For the text-containing cell, return its midpoint in [X, Y] coordinate format. 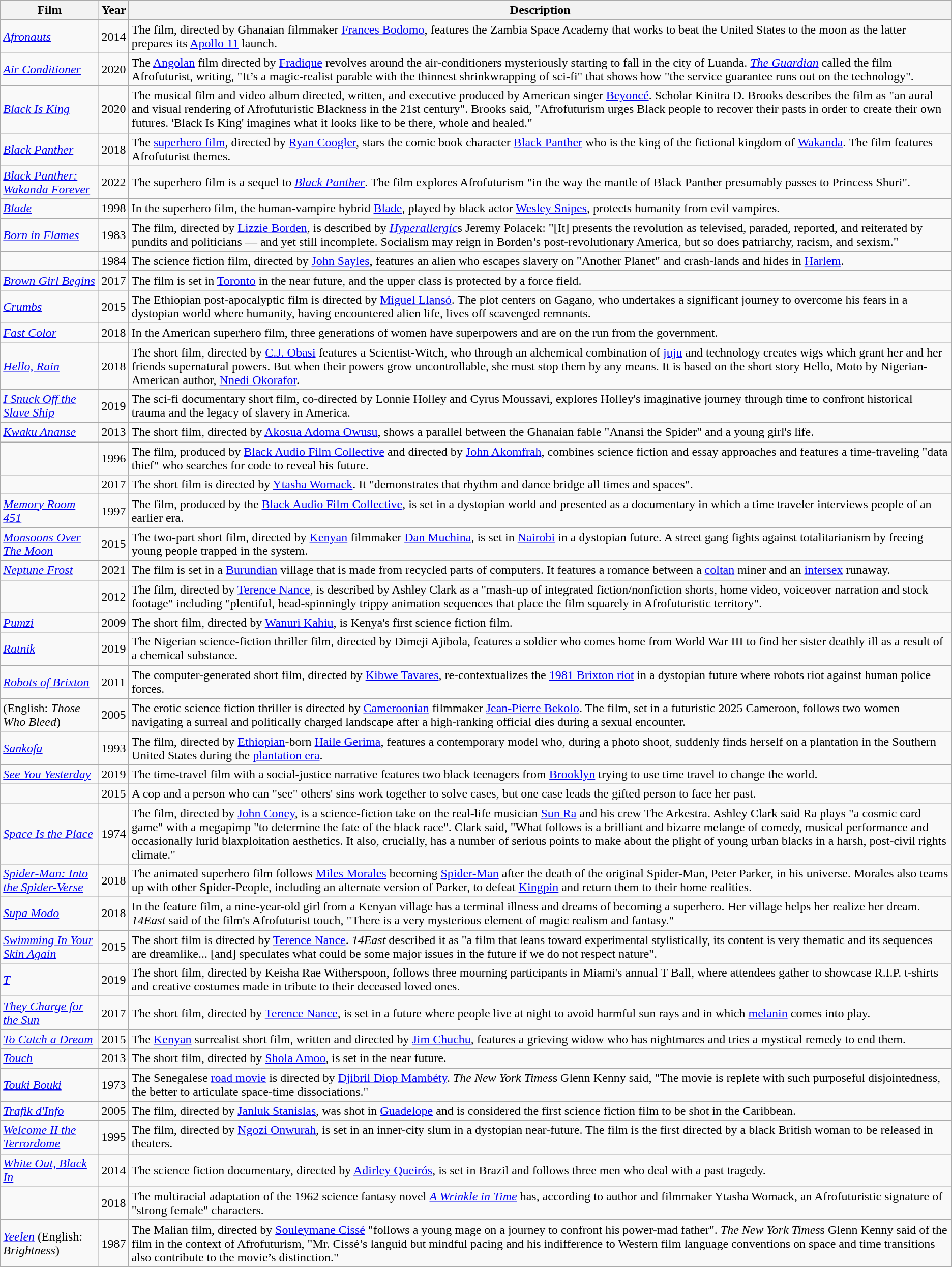
Ratnik [50, 649]
To Catch a Dream [50, 1039]
I Snuck Off the Slave Ship [50, 406]
Yeelen (English: Brightness) [50, 1243]
The short film, directed by Wanuri Kahiu, is Kenya's first science fiction film. [540, 623]
2021 [114, 570]
Supa Modo [50, 914]
1997 [114, 511]
(English: Those Who Bleed) [50, 715]
1987 [114, 1243]
2011 [114, 682]
Air Conditioner [50, 69]
Description [540, 10]
1995 [114, 1137]
The film is set in Toronto in the near future, and the upper class is protected by a force field. [540, 280]
See You Yesterday [50, 774]
1998 [114, 209]
In the American superhero film, three generations of women have superpowers and are on the run from the government. [540, 333]
The film, directed by Janluk Stanislas, was shot in Guadelope and is considered the first science fiction film to be shot in the Caribbean. [540, 1111]
Robots of Brixton [50, 682]
A cop and a person who can "see" others' sins work together to solve cases, but one case leads the gifted person to face her past. [540, 793]
Neptune Frost [50, 570]
They Charge for the Sun [50, 1013]
Blade [50, 209]
Swimming In Your Skin Again [50, 947]
The short film, directed by Shola Amoo, is set in the near future. [540, 1058]
Black Panther: Wakanda Forever [50, 182]
1974 [114, 834]
2022 [114, 182]
Spider-Man: Into the Spider-Verse [50, 881]
Memory Room 451 [50, 511]
1973 [114, 1084]
1996 [114, 459]
Kwaku Ananse [50, 432]
Space Is the Place [50, 834]
The science fiction film, directed by John Sayles, features an alien who escapes slavery on "Another Planet" and crash-lands and hides in Harlem. [540, 261]
Afronauts [50, 37]
1993 [114, 748]
Film [50, 10]
Born in Flames [50, 235]
Touki Bouki [50, 1084]
Monsoons Over The Moon [50, 544]
Brown Girl Begins [50, 280]
The science fiction documentary, directed by Adirley Queirós, is set in Brazil and follows three men who deal with a past tragedy. [540, 1170]
White Out, Black In [50, 1170]
2012 [114, 596]
The time-travel film with a social-justice narrative features two black teenagers from Brooklyn trying to use time travel to change the world. [540, 774]
T [50, 980]
The short film is directed by Ytasha Womack. It "demonstrates that rhythm and dance bridge all times and spaces". [540, 485]
1983 [114, 235]
Black Is King [50, 109]
Trafik d'Info [50, 1111]
Year [114, 10]
Sankofa [50, 748]
Pumzi [50, 623]
Fast Color [50, 333]
Touch [50, 1058]
In the superhero film, the human-vampire hybrid Blade, played by black actor Wesley Snipes, protects humanity from evil vampires. [540, 209]
2009 [114, 623]
Crumbs [50, 306]
Hello, Rain [50, 366]
Black Panther [50, 150]
1984 [114, 261]
Welcome II the Terrordome [50, 1137]
The short film, directed by Akosua Adoma Owusu, shows a parallel between the Ghanaian fable "Anansi the Spider" and a young girl's life. [540, 432]
